For the text-containing cell, return its midpoint in [X, Y] coordinate format. 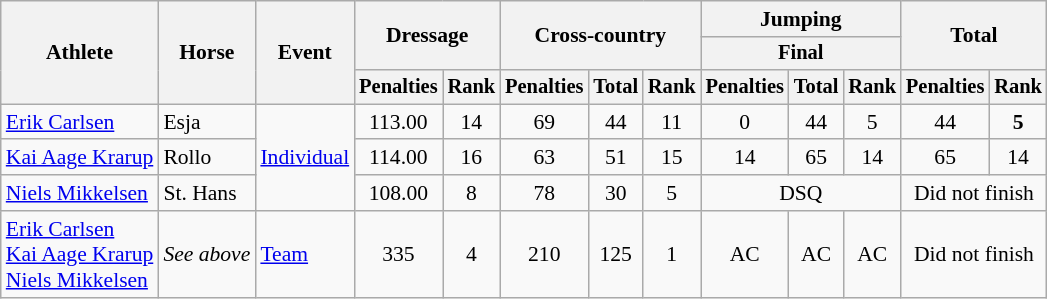
63 [544, 158]
DSQ [801, 193]
Dressage [427, 36]
Rollo [206, 158]
4 [472, 254]
Cross-country [600, 36]
Individual [304, 158]
114.00 [398, 158]
335 [398, 254]
Erik Carlsen [80, 122]
51 [616, 158]
Niels Mikkelsen [80, 193]
See above [206, 254]
69 [544, 122]
11 [672, 122]
125 [616, 254]
Erik CarlsenKai Aage KrarupNiels Mikkelsen [80, 254]
Final [801, 54]
Jumping [801, 19]
St. Hans [206, 193]
Athlete [80, 52]
78 [544, 193]
Kai Aage Krarup [80, 158]
1 [672, 254]
Team [304, 254]
Esja [206, 122]
16 [472, 158]
Horse [206, 52]
15 [672, 158]
0 [745, 122]
108.00 [398, 193]
113.00 [398, 122]
30 [616, 193]
210 [544, 254]
8 [472, 193]
Event [304, 52]
